Search for the cell housing the specified text and yield its [x, y] center coordinate. 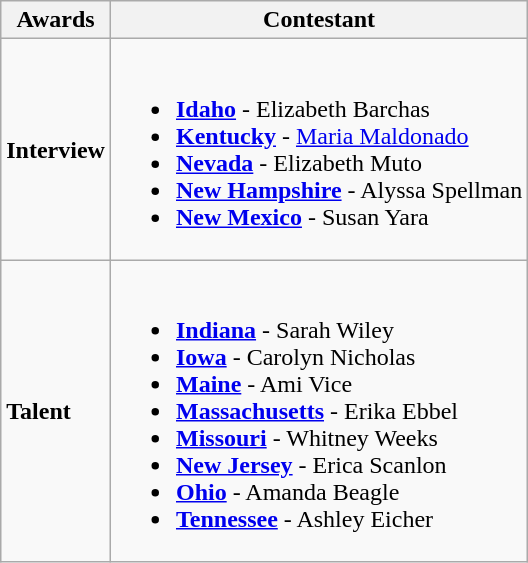
Awards [56, 20]
Talent [56, 411]
Idaho - Elizabeth Barchas Kentucky - Maria Maldonado Nevada - Elizabeth Muto New Hampshire - Alyssa Spellman New Mexico - Susan Yara [318, 150]
Contestant [318, 20]
Interview [56, 150]
